Capture the cell that displays the provided text and extract its [X, Y] central coordinate. 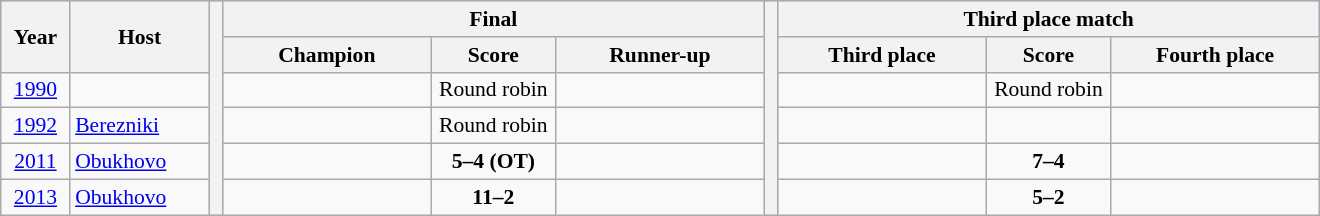
Final [494, 19]
7–4 [1048, 162]
1990 [36, 90]
Berezniki [140, 126]
Fourth place [1215, 55]
Host [140, 36]
11–2 [494, 197]
Champion [327, 55]
5–2 [1048, 197]
Year [36, 36]
Third place [882, 55]
5–4 (OT) [494, 162]
Runner-up [660, 55]
2011 [36, 162]
Third place match [1048, 19]
1992 [36, 126]
2013 [36, 197]
